Return (X, Y) of the center of cell containing provided text 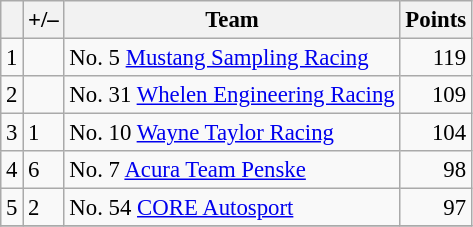
Points (436, 20)
No. 5 Mustang Sampling Racing (232, 58)
119 (436, 58)
No. 54 CORE Autosport (232, 208)
No. 31 Whelen Engineering Racing (232, 95)
6 (44, 170)
No. 7 Acura Team Penske (232, 170)
109 (436, 95)
Team (232, 20)
5 (12, 208)
97 (436, 208)
104 (436, 133)
3 (12, 133)
98 (436, 170)
+/– (44, 20)
4 (12, 170)
No. 10 Wayne Taylor Racing (232, 133)
